Determine the (X, Y) coordinate at the center of the cell enclosing the given text.  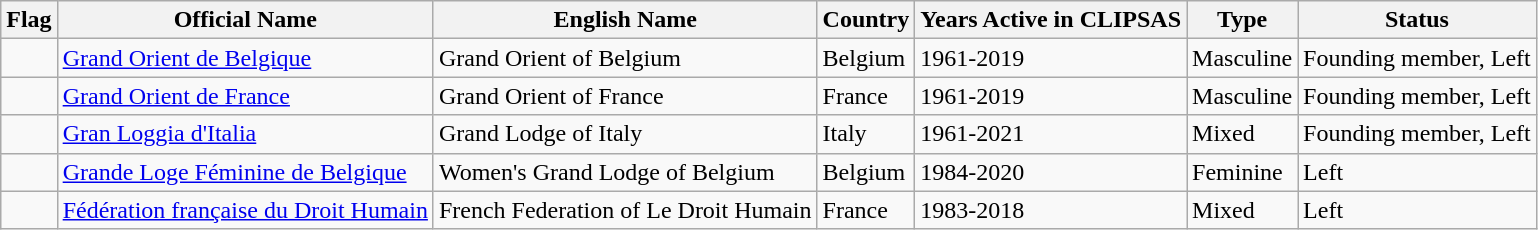
Flag (29, 20)
1984-2020 (1051, 172)
French Federation of Le Droit Humain (625, 210)
Country (866, 20)
Type (1242, 20)
Grande Loge Féminine de Belgique (245, 172)
Fédération française du Droit Humain (245, 210)
1961-2021 (1051, 134)
Gran Loggia d'Italia (245, 134)
Grand Orient of France (625, 96)
Grand Orient de Belgique (245, 58)
English Name (625, 20)
Women's Grand Lodge of Belgium (625, 172)
Grand Orient of Belgium (625, 58)
Official Name (245, 20)
Status (1418, 20)
Grand Lodge of Italy (625, 134)
Years Active in CLIPSAS (1051, 20)
Italy (866, 134)
Grand Orient de France (245, 96)
Feminine (1242, 172)
1983-2018 (1051, 210)
